Output the (x, y) coordinate of the center of the cell containing the given text.  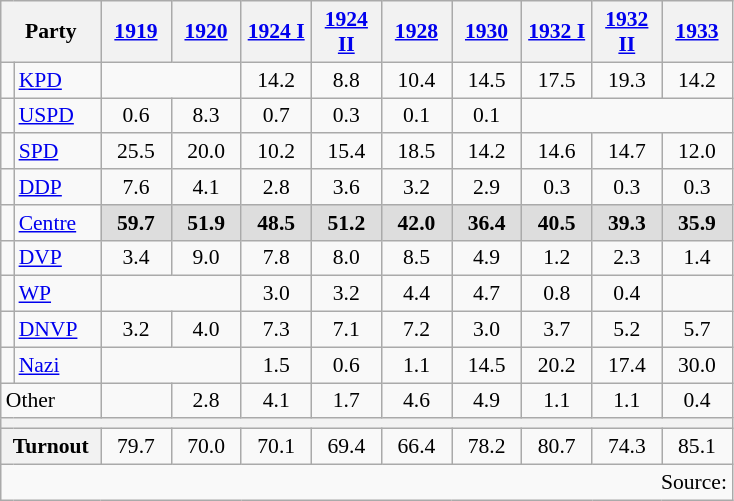
7.1 (346, 330)
18.5 (416, 152)
Centre (58, 223)
1928 (416, 32)
48.5 (276, 223)
7.8 (276, 258)
5.7 (697, 330)
0.8 (557, 294)
51.9 (206, 223)
7.2 (416, 330)
7.3 (276, 330)
1919 (136, 32)
19.3 (627, 80)
Turnout (51, 447)
WP (58, 294)
Nazi (58, 365)
59.7 (136, 223)
Party (51, 32)
79.7 (136, 447)
1932 II (627, 32)
10.4 (416, 80)
1920 (206, 32)
12.0 (697, 152)
1.7 (346, 401)
20.2 (557, 365)
78.2 (487, 447)
70.1 (276, 447)
14.6 (557, 152)
DVP (58, 258)
8.3 (206, 116)
3.6 (346, 187)
14.7 (627, 152)
2.9 (487, 187)
15.4 (346, 152)
1.5 (276, 365)
17.5 (557, 80)
5.2 (627, 330)
1.4 (697, 258)
69.4 (346, 447)
8.5 (416, 258)
66.4 (416, 447)
1933 (697, 32)
Source: (366, 482)
10.2 (276, 152)
20.0 (206, 152)
DNVP (58, 330)
3.7 (557, 330)
Other (51, 401)
8.0 (346, 258)
USPD (58, 116)
30.0 (697, 365)
80.7 (557, 447)
51.2 (346, 223)
40.5 (557, 223)
74.3 (627, 447)
39.3 (627, 223)
4.0 (206, 330)
1930 (487, 32)
70.0 (206, 447)
7.6 (136, 187)
0.7 (276, 116)
1924 I (276, 32)
1924 II (346, 32)
36.4 (487, 223)
3.4 (136, 258)
1.2 (557, 258)
42.0 (416, 223)
SPD (58, 152)
35.9 (697, 223)
25.5 (136, 152)
4.4 (416, 294)
4.7 (487, 294)
DDP (58, 187)
4.6 (416, 401)
2.3 (627, 258)
9.0 (206, 258)
1932 I (557, 32)
17.4 (627, 365)
8.8 (346, 80)
KPD (58, 80)
85.1 (697, 447)
